From the cell containing the given text, extract its center point as (X, Y) coordinate. 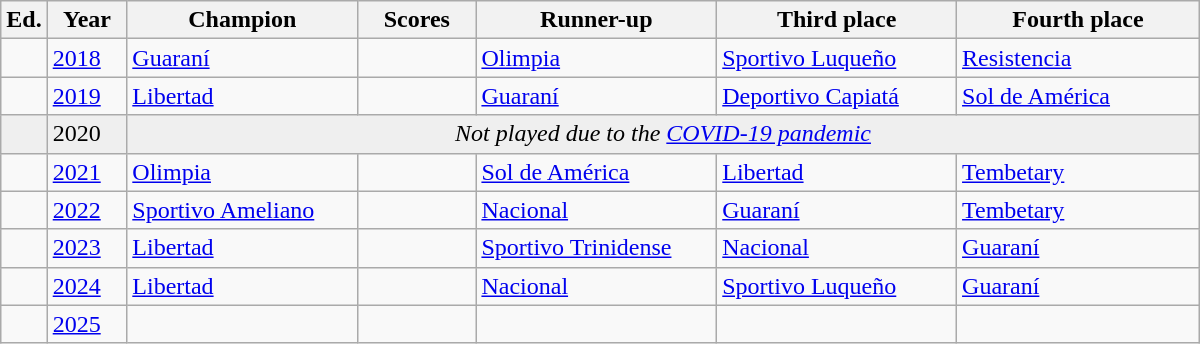
Resistencia (1078, 58)
Fourth place (1078, 20)
Champion (242, 20)
Sportivo Trinidense (596, 248)
Third place (837, 20)
Year (87, 20)
2021 (87, 172)
Sportivo Ameliano (242, 210)
Deportivo Capiatá (837, 96)
2023 (87, 248)
Ed. (24, 20)
2020 (87, 134)
2022 (87, 210)
2019 (87, 96)
Not played due to the COVID-19 pandemic (663, 134)
Runner-up (596, 20)
2018 (87, 58)
Scores (417, 20)
2024 (87, 286)
2025 (87, 324)
